Pinpoint the cell where the given text exists, returning its (X, Y) midpoint coordinate. 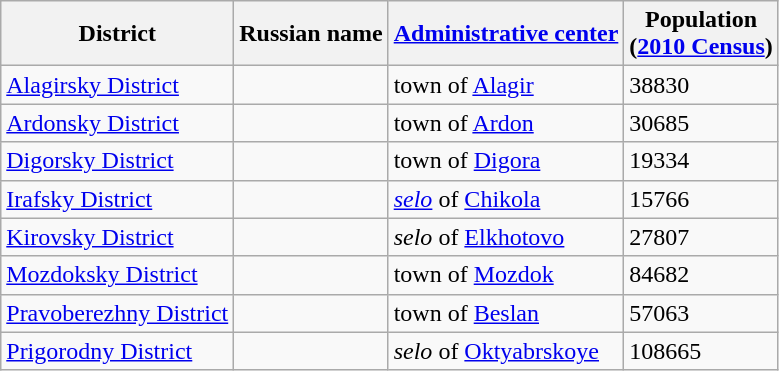
19334 (701, 161)
Population(2010 Census) (701, 34)
Ardonsky District (118, 123)
Alagirsky District (118, 85)
Irafsky District (118, 199)
Administrative center (506, 34)
town of Mozdok (506, 275)
Russian name (311, 34)
town of Digora (506, 161)
27807 (701, 237)
town of Alagir (506, 85)
District (118, 34)
selo of Oktyabrskoye (506, 351)
Prigorodny District (118, 351)
selo of Elkhotovo (506, 237)
108665 (701, 351)
57063 (701, 313)
Pravoberezhny District (118, 313)
15766 (701, 199)
town of Ardon (506, 123)
selo of Chikola (506, 199)
Mozdoksky District (118, 275)
Digorsky District (118, 161)
town of Beslan (506, 313)
Kirovsky District (118, 237)
30685 (701, 123)
84682 (701, 275)
38830 (701, 85)
